Return [X, Y] of the center of cell containing provided text 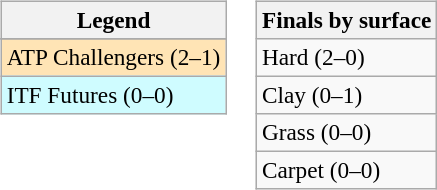
ATP Challengers (2–1) [114, 57]
Clay (0–1) [347, 95]
Hard (2–0) [347, 57]
Finals by surface [347, 20]
Legend [114, 20]
Grass (0–0) [347, 133]
Carpet (0–0) [347, 171]
ITF Futures (0–0) [114, 95]
